Detect which cell encompasses the target text, then output its (x, y) center coordinate. 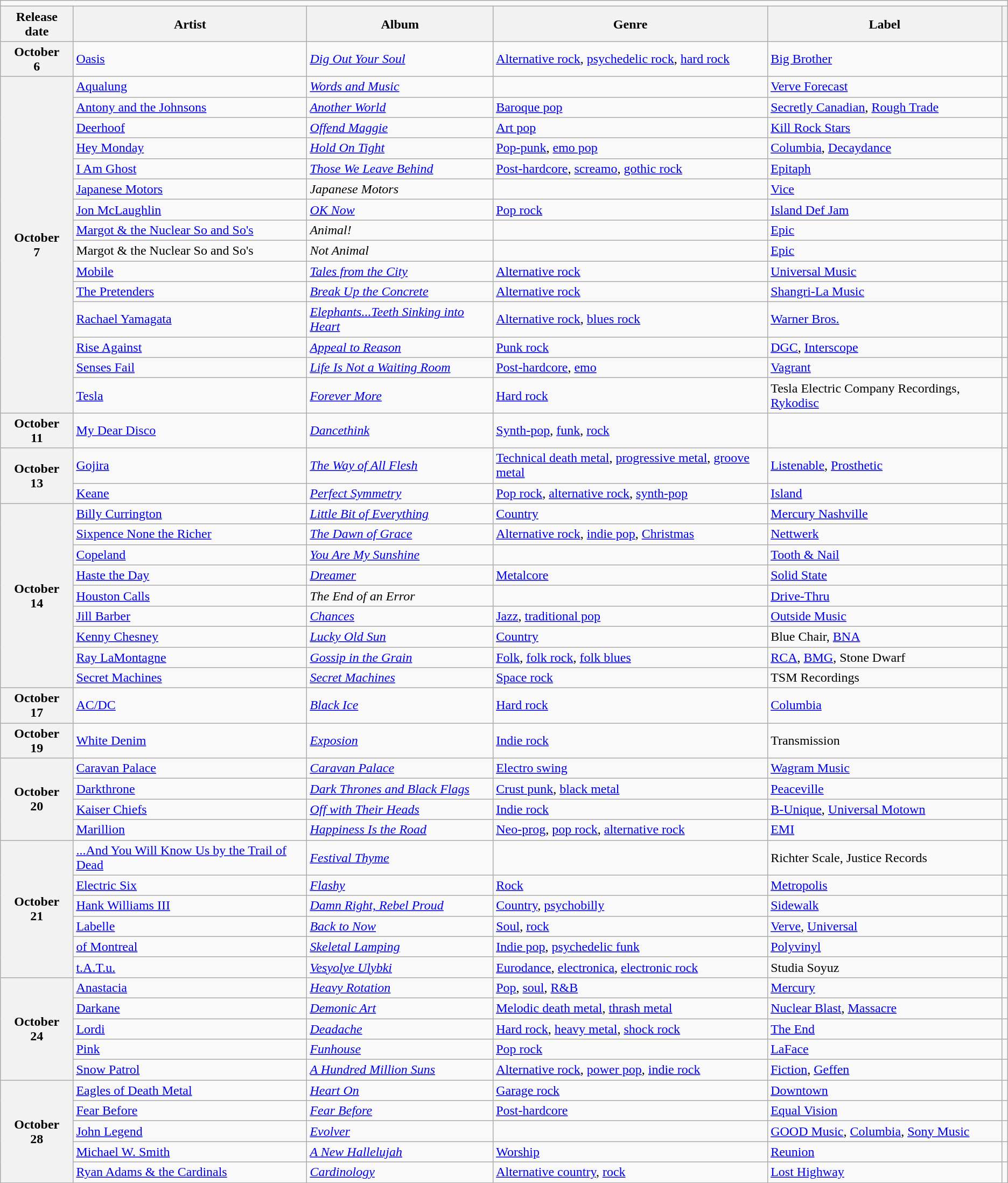
Nettwerk (885, 534)
Baroque pop (631, 107)
Animal! (400, 230)
Peaceville (885, 789)
Island (885, 493)
Soul, rock (631, 926)
Pop, soul, R&B (631, 988)
EMI (885, 830)
Vice (885, 189)
t.A.T.u. (190, 967)
The Pretenders (190, 292)
Chances (400, 616)
Demonic Art (400, 1008)
Garage rock (631, 1090)
Vagrant (885, 368)
Lordi (190, 1029)
Exposion (400, 741)
Fiction, Geffen (885, 1070)
My Dear Disco (190, 431)
Darkthrone (190, 789)
Anastacia (190, 988)
Mobile (190, 271)
Big Brother (885, 59)
Worship (631, 1152)
LaFace (885, 1049)
Black Ice (400, 705)
Eagles of Death Metal (190, 1090)
A New Hallelujah (400, 1152)
B-Unique, Universal Motown (885, 809)
RCA, BMG, Stone Dwarf (885, 657)
Alternative rock, power pop, indie rock (631, 1070)
Nuclear Blast, Massacre (885, 1008)
Forever More (400, 395)
October11 (37, 431)
John Legend (190, 1131)
Ryan Adams & the Cardinals (190, 1172)
Kill Rock Stars (885, 128)
TSM Recordings (885, 678)
Technical death metal, progressive metal, groove metal (631, 465)
Pop-punk, emo pop (631, 148)
Kenny Chesney (190, 636)
October20 (37, 799)
Jill Barber (190, 616)
Happiness Is the Road (400, 830)
...And You Will Know Us by the Trail of Dead (190, 857)
Release date (37, 24)
Richter Scale, Justice Records (885, 857)
Back to Now (400, 926)
Label (885, 24)
October14 (37, 596)
Sidewalk (885, 906)
Studia Soyuz (885, 967)
Verve, Universal (885, 926)
Crust punk, black metal (631, 789)
Houston Calls (190, 596)
Epitaph (885, 169)
October21 (37, 909)
The Way of All Flesh (400, 465)
Haste the Day (190, 575)
Electric Six (190, 885)
Gojira (190, 465)
Aqualung (190, 87)
Columbia, Decaydance (885, 148)
Rise Against (190, 347)
Metalcore (631, 575)
The End of an Error (400, 596)
Tesla (190, 395)
Transmission (885, 741)
Snow Patrol (190, 1070)
Listenable, Prosthetic (885, 465)
Damn Right, Rebel Proud (400, 906)
Drive-Thru (885, 596)
Gossip in the Grain (400, 657)
White Denim (190, 741)
Flashy (400, 885)
Michael W. Smith (190, 1152)
Kaiser Chiefs (190, 809)
Darkane (190, 1008)
Keane (190, 493)
Heart On (400, 1090)
Deadache (400, 1029)
The Dawn of Grace (400, 534)
Dancethink (400, 431)
Alternative rock, blues rock (631, 320)
Verve Forecast (885, 87)
October19 (37, 741)
Reunion (885, 1152)
Folk, folk rock, folk blues (631, 657)
Island Def Jam (885, 209)
Elephants...Teeth Sinking into Heart (400, 320)
Copeland (190, 555)
Senses Fail (190, 368)
Evolver (400, 1131)
GOOD Music, Columbia, Sony Music (885, 1131)
Downtown (885, 1090)
Mercury (885, 988)
Heavy Rotation (400, 988)
Appeal to Reason (400, 347)
Not Animal (400, 250)
Hey Monday (190, 148)
Wagram Music (885, 768)
Lost Highway (885, 1172)
Polyvinyl (885, 947)
Another World (400, 107)
Deerhoof (190, 128)
Indie pop, psychedelic funk (631, 947)
Dig Out Your Soul (400, 59)
Post-hardcore (631, 1111)
Album (400, 24)
Neo-prog, pop rock, alternative rock (631, 830)
Those We Leave Behind (400, 169)
DGC, Interscope (885, 347)
Universal Music (885, 271)
Mercury Nashville (885, 514)
Perfect Symmetry (400, 493)
Marillion (190, 830)
Break Up the Concrete (400, 292)
Columbia (885, 705)
Off with Their Heads (400, 809)
Alternative rock, psychedelic rock, hard rock (631, 59)
October24 (37, 1028)
Sixpence None the Richer (190, 534)
Shangri-La Music (885, 292)
Solid State (885, 575)
Rock (631, 885)
The End (885, 1029)
Pop rock, alternative rock, synth-pop (631, 493)
Hold On Tight (400, 148)
October7 (37, 244)
Post-hardcore, emo (631, 368)
OK Now (400, 209)
Festival Thyme (400, 857)
Ray LaMontagne (190, 657)
AC/DC (190, 705)
October28 (37, 1131)
Antony and the Johnsons (190, 107)
October17 (37, 705)
Offend Maggie (400, 128)
You Are My Sunshine (400, 555)
Eurodance, electronica, electronic rock (631, 967)
Tooth & Nail (885, 555)
Post-hardcore, screamo, gothic rock (631, 169)
Words and Music (400, 87)
Jon McLaughlin (190, 209)
A Hundred Million Suns (400, 1070)
Funhouse (400, 1049)
Alternative country, rock (631, 1172)
Tesla Electric Company Recordings, Rykodisc (885, 395)
of Montreal (190, 947)
Lucky Old Sun (400, 636)
Dark Thrones and Black Flags (400, 789)
October13 (37, 476)
Genre (631, 24)
Warner Bros. (885, 320)
Hard rock, heavy metal, shock rock (631, 1029)
October6 (37, 59)
Alternative rock, indie pop, Christmas (631, 534)
Secretly Canadian, Rough Trade (885, 107)
Life Is Not a Waiting Room (400, 368)
Skeletal Lamping (400, 947)
Country, psychobilly (631, 906)
Tales from the City (400, 271)
Dreamer (400, 575)
Little Bit of Everything (400, 514)
Synth-pop, funk, rock (631, 431)
Art pop (631, 128)
Blue Chair, BNA (885, 636)
Billy Currington (190, 514)
Hank Williams III (190, 906)
Jazz, traditional pop (631, 616)
Electro swing (631, 768)
Rachael Yamagata (190, 320)
Cardinology (400, 1172)
Outside Music (885, 616)
Equal Vision (885, 1111)
Vesyolye Ulybki (400, 967)
Labelle (190, 926)
I Am Ghost (190, 169)
Punk rock (631, 347)
Oasis (190, 59)
Metropolis (885, 885)
Space rock (631, 678)
Pink (190, 1049)
Artist (190, 24)
Melodic death metal, thrash metal (631, 1008)
